For the text-containing cell, return its midpoint in (x, y) coordinate format. 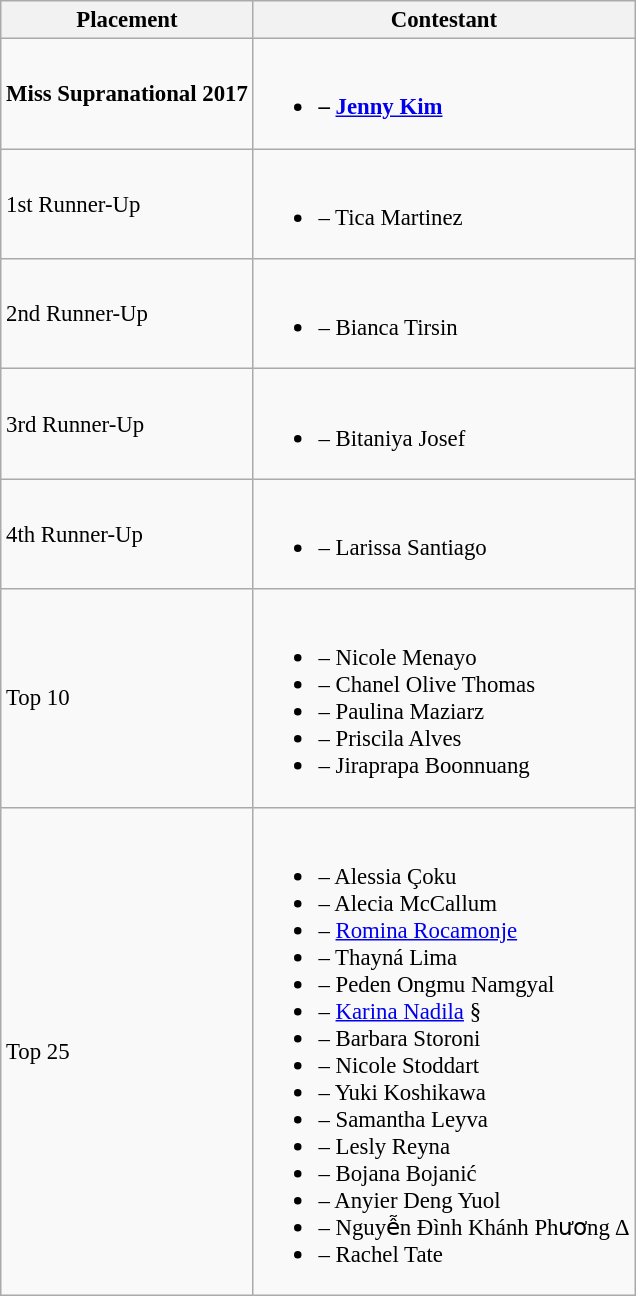
– Jenny Kim (444, 94)
– Bitaniya Josef (444, 424)
– Bianca Tirsin (444, 314)
Top 25 (127, 1051)
– Larissa Santiago (444, 534)
1st Runner-Up (127, 204)
Miss Supranational 2017 (127, 94)
– Tica Martinez (444, 204)
Placement (127, 20)
3rd Runner-Up (127, 424)
– Nicole Menayo – Chanel Olive Thomas – Paulina Maziarz – Priscila Alves – Jiraprapa Boonnuang (444, 698)
4th Runner-Up (127, 534)
2nd Runner-Up (127, 314)
Top 10 (127, 698)
Contestant (444, 20)
